Detect which cell encompasses the target text, then output its (X, Y) center coordinate. 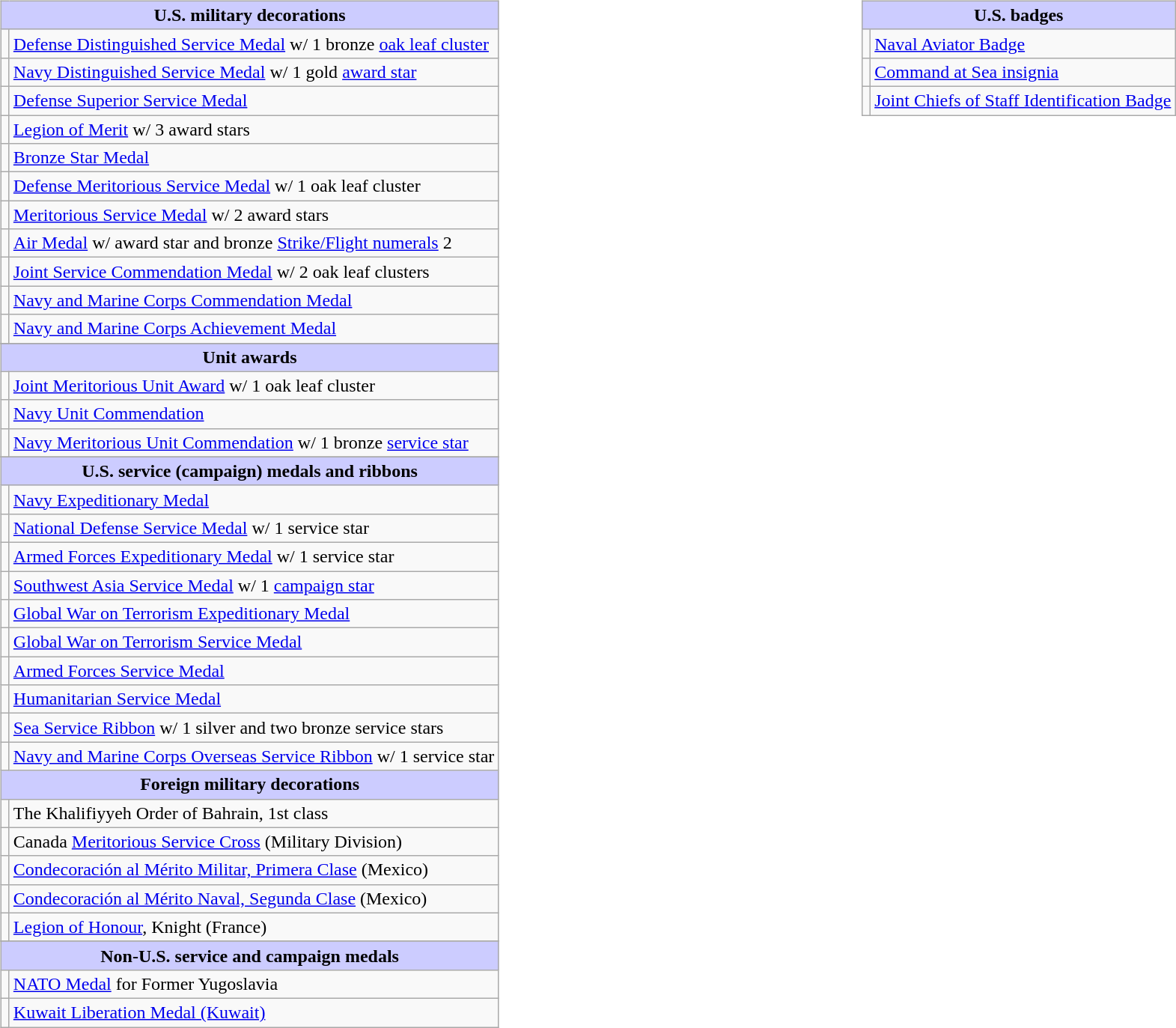
Navy and Marine Corps Commendation Medal (254, 300)
Air Medal w/ award star and bronze Strike/Flight numerals 2 (254, 243)
Defense Distinguished Service Medal w/ 1 bronze oak leaf cluster (254, 43)
Joint Service Commendation Medal w/ 2 oak leaf clusters (254, 272)
Navy Unit Commendation (254, 414)
Joint Chiefs of Staff Identification Badge (1023, 100)
Sea Service Ribbon w/ 1 silver and two bronze service stars (254, 728)
Condecoración al Mérito Militar, Primera Clase (Mexico) (254, 870)
Command at Sea insignia (1023, 72)
Navy Expeditionary Medal (254, 499)
Unit awards (250, 357)
Condecoración al Mérito Naval, Segunda Clase (Mexico) (254, 898)
Meritorious Service Medal w/ 2 award stars (254, 215)
U.S. badges (1019, 15)
Non-U.S. service and campaign medals (250, 955)
The Khalifiyyeh Order of Bahrain, 1st class (254, 813)
Naval Aviator Badge (1023, 43)
Armed Forces Expeditionary Medal w/ 1 service star (254, 556)
Legion of Merit w/ 3 award stars (254, 130)
Navy and Marine Corps Achievement Medal (254, 329)
Foreign military decorations (250, 785)
Defense Superior Service Medal (254, 100)
Global War on Terrorism Service Medal (254, 642)
U.S. military decorations (250, 15)
Southwest Asia Service Medal w/ 1 campaign star (254, 585)
Humanitarian Service Medal (254, 699)
U.S. service (campaign) medals and ribbons (250, 471)
National Defense Service Medal w/ 1 service star (254, 528)
Canada Meritorious Service Cross (Military Division) (254, 842)
Bronze Star Medal (254, 158)
Kuwait Liberation Medal (Kuwait) (254, 1012)
Defense Meritorious Service Medal w/ 1 oak leaf cluster (254, 186)
Legion of Honour, Knight (France) (254, 927)
Armed Forces Service Medal (254, 671)
Global War on Terrorism Expeditionary Medal (254, 614)
Navy Meritorious Unit Commendation w/ 1 bronze service star (254, 442)
NATO Medal for Former Yugoslavia (254, 984)
Navy Distinguished Service Medal w/ 1 gold award star (254, 72)
Joint Meritorious Unit Award w/ 1 oak leaf cluster (254, 386)
Navy and Marine Corps Overseas Service Ribbon w/ 1 service star (254, 756)
